Return the (X, Y) coordinate for the center point of the cell that contains the specified text.  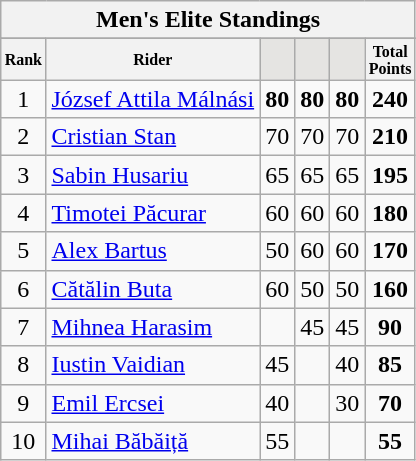
90 (390, 327)
Alex Bartus (153, 251)
9 (24, 403)
Sabin Husariu (153, 175)
8 (24, 365)
TotalPoints (390, 60)
József Attila Málnási (153, 99)
85 (390, 365)
210 (390, 137)
2 (24, 137)
Iustin Vaidian (153, 365)
Timotei Păcurar (153, 213)
Cristian Stan (153, 137)
Rank (24, 60)
Rider (153, 60)
1 (24, 99)
180 (390, 213)
3 (24, 175)
30 (348, 403)
4 (24, 213)
170 (390, 251)
Men's Elite Standings (208, 20)
Cătălin Buta (153, 289)
Mihnea Harasim (153, 327)
Emil Ercsei (153, 403)
240 (390, 99)
6 (24, 289)
10 (24, 441)
5 (24, 251)
7 (24, 327)
160 (390, 289)
Mihai Băbăiță (153, 441)
195 (390, 175)
